Find where the given text appears and provide that cell's center as (x, y) coordinate. 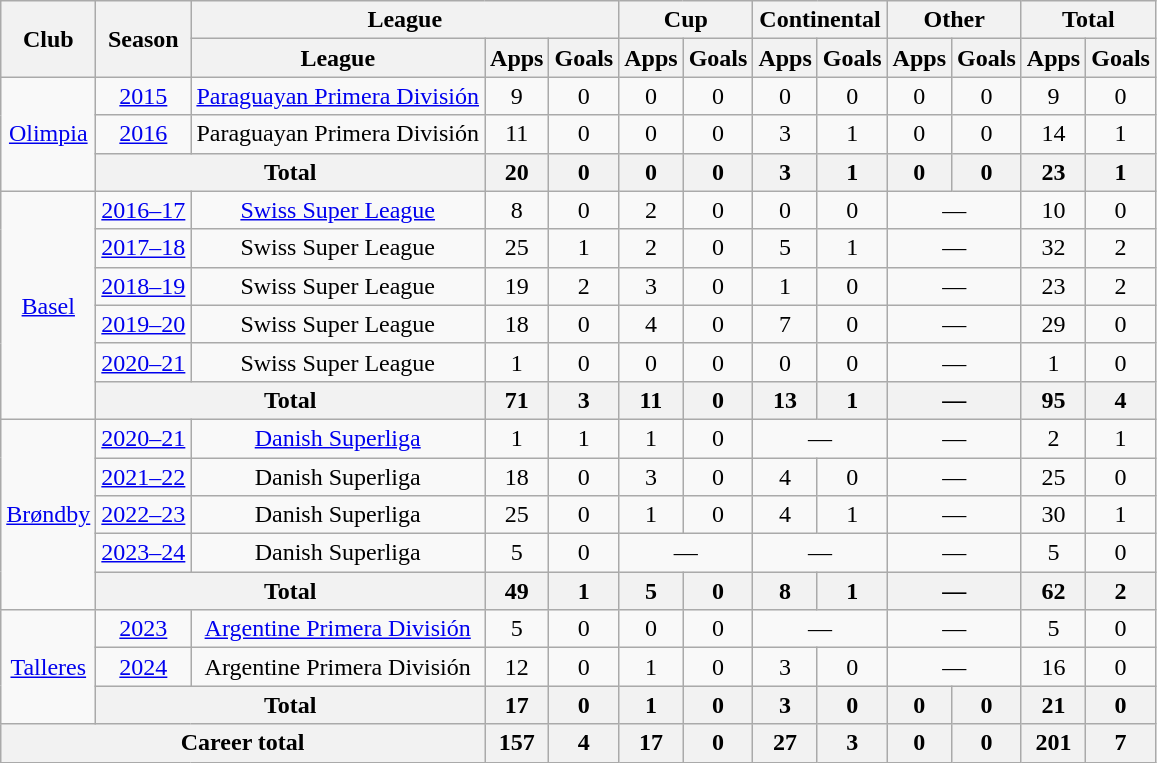
2016 (144, 134)
Olimpia (48, 134)
2015 (144, 96)
62 (1053, 591)
157 (517, 743)
32 (1053, 248)
Cup (686, 20)
2019–20 (144, 324)
Other (954, 20)
14 (1053, 134)
2023 (144, 629)
Season (144, 39)
201 (1053, 743)
2017–18 (144, 248)
Club (48, 39)
Career total (243, 743)
29 (1053, 324)
2016–17 (144, 210)
21 (1053, 705)
12 (517, 667)
19 (517, 286)
95 (1053, 400)
2018–19 (144, 286)
13 (785, 400)
16 (1053, 667)
30 (1053, 515)
Continental (820, 20)
Basel (48, 305)
71 (517, 400)
2021–22 (144, 477)
2022–23 (144, 515)
20 (517, 172)
2023–24 (144, 553)
Talleres (48, 667)
27 (785, 743)
Brøndby (48, 514)
10 (1053, 210)
49 (517, 591)
2024 (144, 667)
